Search for the cell housing the specified text and yield its (X, Y) center coordinate. 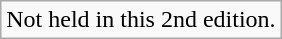
Not held in this 2nd edition. (141, 20)
